Determine the [X, Y] coordinate at the center of the cell enclosing the given text.  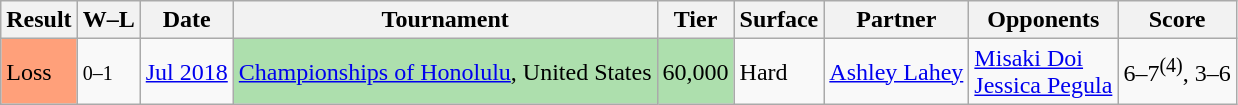
Surface [779, 20]
Score [1177, 20]
Hard [779, 72]
Result [39, 20]
6–7(4), 3–6 [1177, 72]
Ashley Lahey [896, 72]
Date [186, 20]
Jul 2018 [186, 72]
Tier [696, 20]
Partner [896, 20]
Opponents [1044, 20]
Loss [39, 72]
W–L [108, 20]
Misaki Doi Jessica Pegula [1044, 72]
Tournament [445, 20]
Championships of Honolulu, United States [445, 72]
0–1 [108, 72]
60,000 [696, 72]
